Scan for the cell matching the given text and deliver its [X, Y] coordinate at center. 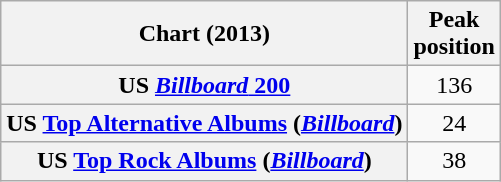
Chart (2013) [204, 34]
US Billboard 200 [204, 85]
38 [454, 161]
US Top Alternative Albums (Billboard) [204, 123]
24 [454, 123]
136 [454, 85]
Peak position [454, 34]
US Top Rock Albums (Billboard) [204, 161]
